Output the (x, y) coordinate of the center of the cell containing the given text.  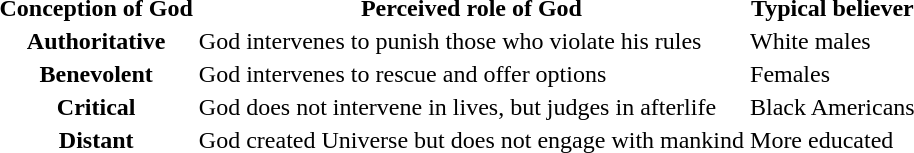
God intervenes to rescue and offer options (471, 74)
God does not intervene in lives, but judges in afterlife (471, 107)
God intervenes to punish those who violate his rules (471, 41)
